Locate the cell with the specified text and output its (x, y) center coordinate. 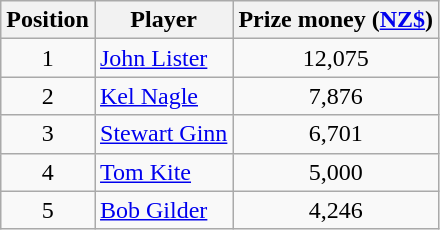
4,246 (336, 210)
Bob Gilder (163, 210)
3 (48, 134)
John Lister (163, 58)
12,075 (336, 58)
5,000 (336, 172)
7,876 (336, 96)
6,701 (336, 134)
Kel Nagle (163, 96)
1 (48, 58)
Position (48, 20)
2 (48, 96)
Player (163, 20)
5 (48, 210)
Tom Kite (163, 172)
Stewart Ginn (163, 134)
4 (48, 172)
Prize money (NZ$) (336, 20)
